Return (X, Y) of the center of cell containing provided text 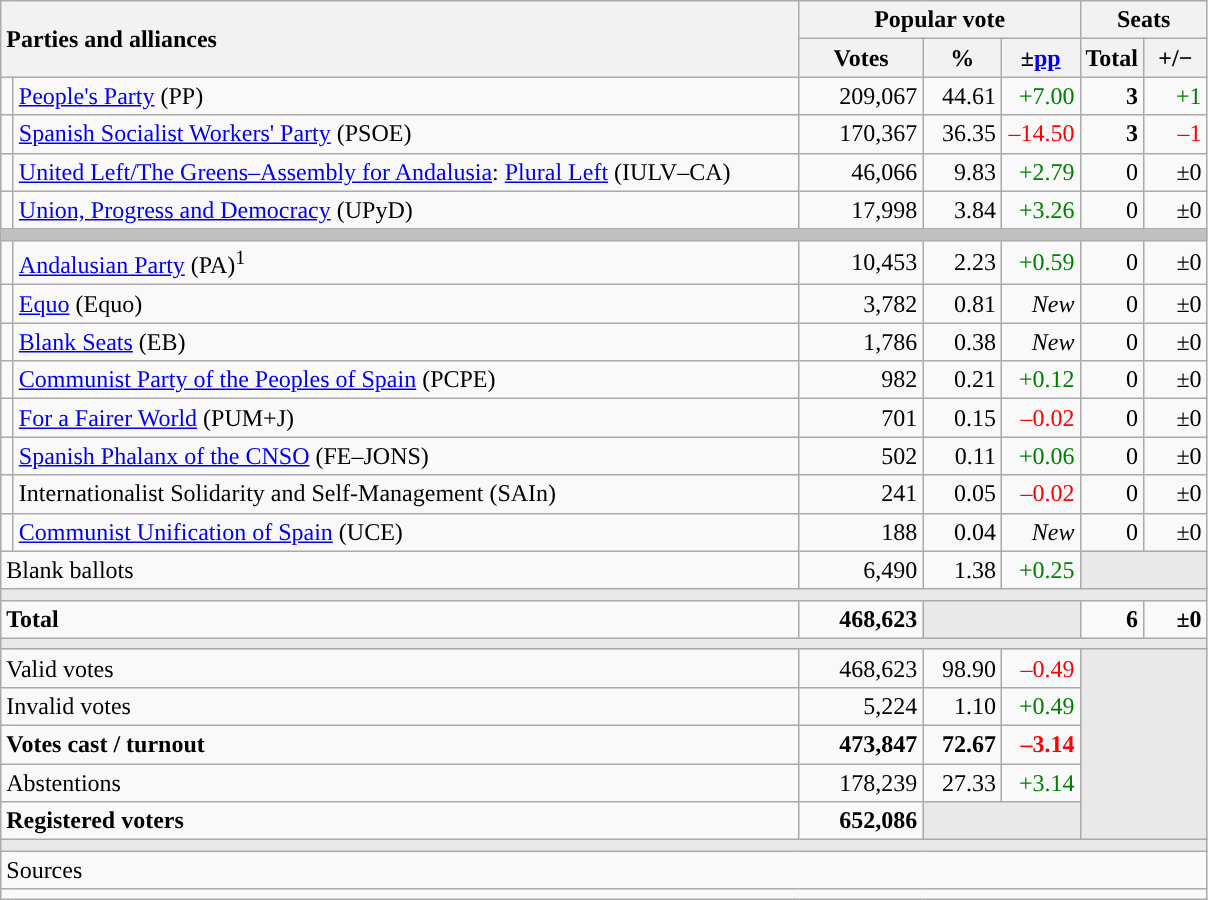
Equo (Equo) (406, 304)
1,786 (861, 342)
Votes cast / turnout (400, 745)
170,367 (861, 134)
Blank ballots (400, 570)
+0.25 (1040, 570)
46,066 (861, 172)
188 (861, 532)
3.84 (962, 210)
Registered voters (400, 821)
5,224 (861, 706)
Andalusian Party (PA)1 (406, 262)
72.67 (962, 745)
+3.26 (1040, 210)
98.90 (962, 668)
1.38 (962, 570)
982 (861, 380)
0.81 (962, 304)
0.21 (962, 380)
–1 (1176, 134)
27.33 (962, 783)
Popular vote (940, 20)
Communist Unification of Spain (UCE) (406, 532)
±pp (1040, 58)
Union, Progress and Democracy (UPyD) (406, 210)
209,067 (861, 96)
17,998 (861, 210)
0.05 (962, 494)
Abstentions (400, 783)
0.15 (962, 418)
+0.59 (1040, 262)
36.35 (962, 134)
Spanish Socialist Workers' Party (PSOE) (406, 134)
Blank Seats (EB) (406, 342)
Votes (861, 58)
2.23 (962, 262)
0.11 (962, 456)
+7.00 (1040, 96)
Communist Party of the Peoples of Spain (PCPE) (406, 380)
+0.12 (1040, 380)
473,847 (861, 745)
6,490 (861, 570)
3,782 (861, 304)
–0.49 (1040, 668)
502 (861, 456)
–14.50 (1040, 134)
Invalid votes (400, 706)
United Left/The Greens–Assembly for Andalusia: Plural Left (IULV–CA) (406, 172)
0.38 (962, 342)
–3.14 (1040, 745)
+0.49 (1040, 706)
+3.14 (1040, 783)
+/− (1176, 58)
Spanish Phalanx of the CNSO (FE–JONS) (406, 456)
701 (861, 418)
Valid votes (400, 668)
652,086 (861, 821)
Sources (604, 870)
Parties and alliances (400, 39)
10,453 (861, 262)
% (962, 58)
9.83 (962, 172)
For a Fairer World (PUM+J) (406, 418)
241 (861, 494)
Internationalist Solidarity and Self-Management (SAIn) (406, 494)
+1 (1176, 96)
1.10 (962, 706)
+2.79 (1040, 172)
+0.06 (1040, 456)
People's Party (PP) (406, 96)
Seats (1144, 20)
178,239 (861, 783)
0.04 (962, 532)
44.61 (962, 96)
6 (1112, 619)
